For the text-containing cell, return its midpoint in [X, Y] coordinate format. 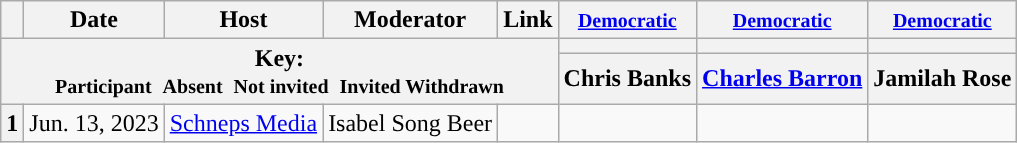
Host [243, 20]
1 [12, 123]
Jamilah Rose [942, 78]
Key: Participant Absent Not invited Invited Withdrawn [280, 72]
Moderator [410, 20]
Jun. 13, 2023 [94, 123]
Schneps Media [243, 123]
Charles Barron [782, 78]
Link [528, 20]
Date [94, 20]
Isabel Song Beer [410, 123]
Chris Banks [627, 78]
